Scan for the cell matching the given text and deliver its [x, y] coordinate at center. 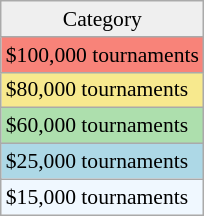
$60,000 tournaments [102, 126]
Category [102, 19]
$80,000 tournaments [102, 90]
$25,000 tournaments [102, 162]
$15,000 tournaments [102, 197]
$100,000 tournaments [102, 55]
